Locate the cell with the specified text and output its [x, y] center coordinate. 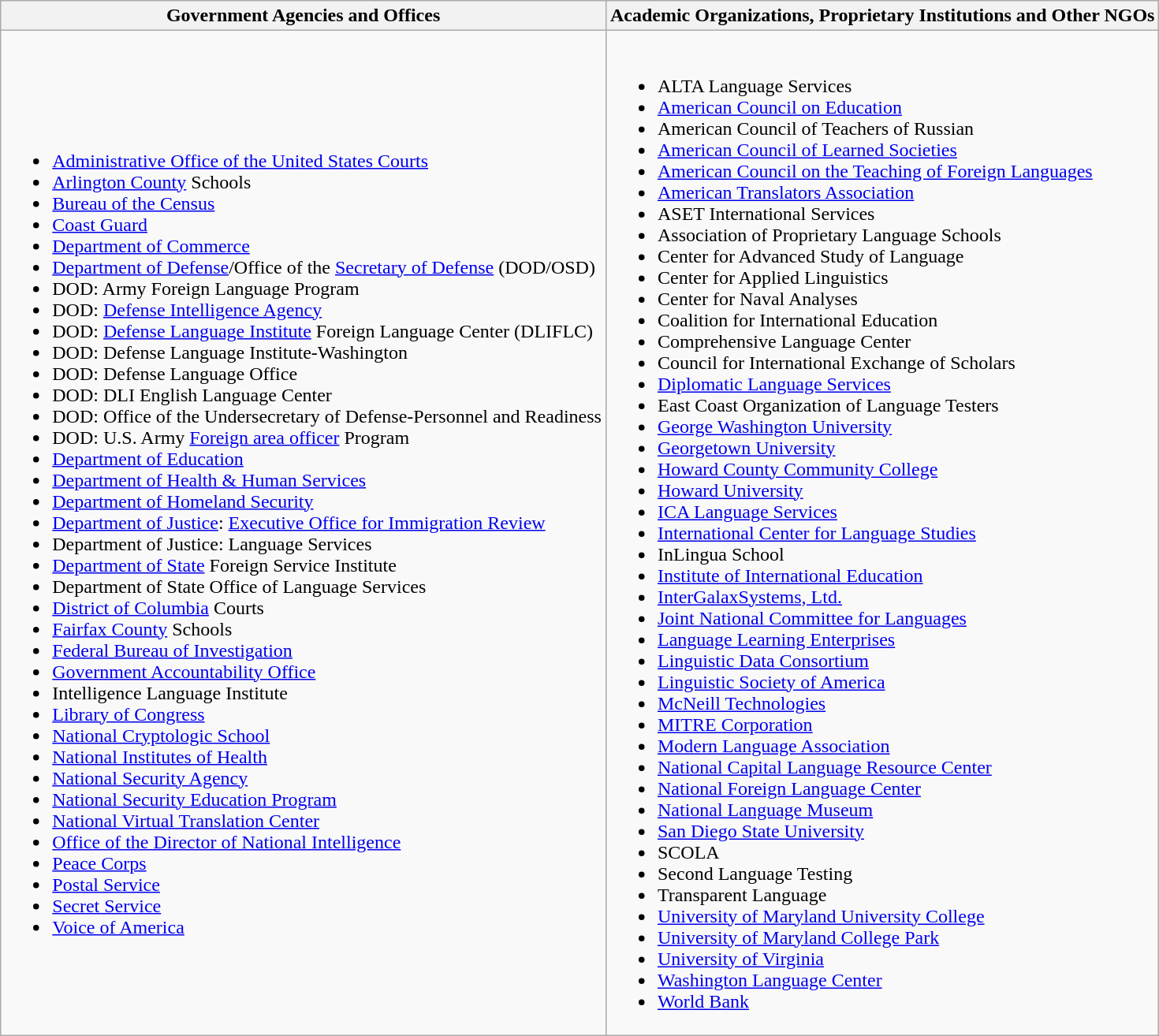
Government Agencies and Offices [304, 16]
Academic Organizations, Proprietary Institutions and Other NGOs [882, 16]
